Detect which cell encompasses the target text, then output its [X, Y] center coordinate. 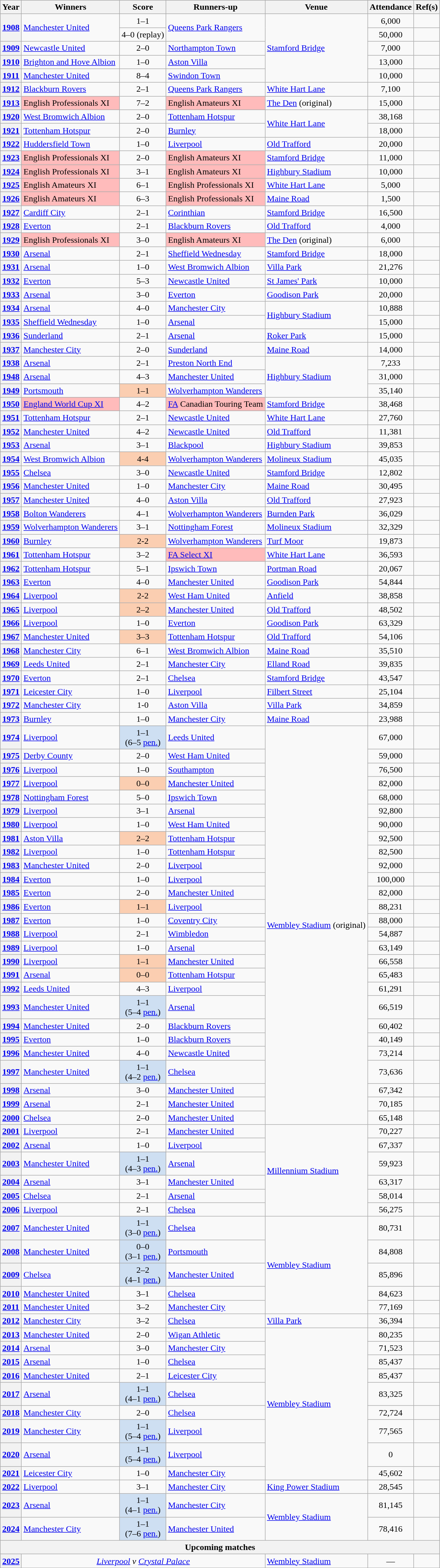
Cardiff City [71, 213]
7,233 [391, 363]
Filbert Street [317, 692]
5–1 [142, 568]
1991 [11, 975]
1911 [11, 76]
1977 [11, 783]
30,495 [391, 486]
1979 [11, 811]
2024 [11, 1528]
1967 [11, 637]
1960 [11, 541]
Attendance [391, 7]
39,853 [391, 445]
63,329 [391, 623]
1969 [11, 664]
38,168 [391, 117]
13,000 [391, 62]
2023 [11, 1505]
1956 [11, 486]
10,888 [391, 308]
1997 [11, 1072]
19,873 [391, 541]
1–1(4–3 pen.) [142, 1164]
84,623 [391, 1293]
Wembley Stadium (original) [317, 925]
Portman Road [317, 568]
Winners [71, 7]
6–3 [142, 199]
1912 [11, 89]
1975 [11, 756]
Wimbledon [216, 934]
36,593 [391, 555]
2014 [11, 1348]
58,014 [391, 1196]
88,000 [391, 920]
2022 [11, 1487]
59,000 [391, 756]
Anfield [317, 596]
1922 [11, 144]
90,000 [391, 824]
2000 [11, 1118]
4–1 [142, 514]
1963 [11, 582]
63,317 [391, 1182]
21,276 [391, 267]
23,988 [391, 719]
2003 [11, 1164]
Year [11, 7]
1926 [11, 199]
2020 [11, 1454]
1929 [11, 240]
92,500 [391, 838]
St James' Park [317, 281]
Burnden Park [317, 514]
81,145 [391, 1505]
1933 [11, 295]
38,468 [391, 404]
2–2(4–1 pen.) [142, 1275]
76,500 [391, 770]
16,500 [391, 213]
67,342 [391, 1090]
1935 [11, 322]
1983 [11, 866]
100,000 [391, 879]
2013 [11, 1335]
2006 [11, 1209]
78,416 [391, 1528]
Blackpool [216, 445]
2007 [11, 1228]
1965 [11, 610]
Venue [317, 7]
45,035 [391, 459]
1966 [11, 623]
48,502 [391, 610]
2016 [11, 1376]
88,231 [391, 907]
Liverpool v Crystal Palace [143, 1561]
1–1(3–0 pen.) [142, 1228]
56,275 [391, 1209]
7–2 [142, 103]
— [391, 1561]
1930 [11, 254]
Northampton Town [216, 48]
65,483 [391, 975]
1934 [11, 308]
1974 [11, 737]
Wigan Athletic [216, 1335]
1910 [11, 62]
45,602 [391, 1473]
32,329 [391, 527]
0 [391, 1454]
2009 [11, 1275]
2001 [11, 1131]
2015 [11, 1362]
2005 [11, 1196]
50,000 [391, 35]
Runners-up [216, 7]
38,858 [391, 596]
FA Canadian Touring Team [216, 404]
1948 [11, 377]
31,000 [391, 377]
2021 [11, 1473]
82,500 [391, 852]
1986 [11, 907]
67,337 [391, 1145]
1938 [11, 363]
1951 [11, 418]
73,636 [391, 1072]
12,802 [391, 473]
1989 [11, 948]
1921 [11, 130]
1957 [11, 500]
25,104 [391, 692]
Huddersfield Town [71, 144]
1973 [11, 719]
54,844 [391, 582]
Bolton Wanderers [71, 514]
2008 [11, 1252]
85,896 [391, 1275]
Preston North End [216, 363]
1953 [11, 445]
1–1(6–5 pen.) [142, 737]
2004 [11, 1182]
61,291 [391, 989]
54,106 [391, 637]
11,000 [391, 158]
Score [142, 7]
73,214 [391, 1053]
1981 [11, 838]
1987 [11, 920]
FA Select XI [216, 555]
1937 [11, 349]
54,887 [391, 934]
2002 [11, 1145]
36,394 [391, 1321]
27,760 [391, 418]
66,558 [391, 961]
27,923 [391, 500]
1949 [11, 390]
1925 [11, 185]
Swindon Town [216, 76]
1985 [11, 893]
1927 [11, 213]
1924 [11, 172]
7,100 [391, 89]
1958 [11, 514]
92,800 [391, 811]
1959 [11, 527]
King Power Stadium [317, 1487]
1964 [11, 596]
1982 [11, 852]
1954 [11, 459]
68,000 [391, 797]
1920 [11, 117]
67,000 [391, 737]
1976 [11, 770]
20,067 [391, 568]
66,519 [391, 1007]
Turf Moor [317, 541]
Coventry City [216, 920]
Upcoming matches [220, 1547]
1968 [11, 651]
71,523 [391, 1348]
1923 [11, 158]
1988 [11, 934]
4–0 (replay) [142, 35]
1928 [11, 226]
1978 [11, 797]
5–3 [142, 281]
1909 [11, 48]
1–1(7–6 pen.) [142, 1528]
5,000 [391, 185]
1932 [11, 281]
80,235 [391, 1335]
83,325 [391, 1394]
72,724 [391, 1413]
43,547 [391, 678]
Ref(s) [427, 7]
3–3 [142, 637]
1996 [11, 1053]
35,510 [391, 651]
2018 [11, 1413]
65,148 [391, 1118]
4,000 [391, 226]
1,500 [391, 199]
1984 [11, 879]
2019 [11, 1431]
92,000 [391, 866]
40,149 [391, 1039]
5–0 [142, 797]
1993 [11, 1007]
4-4 [142, 459]
2011 [11, 1307]
59,923 [391, 1164]
35,140 [391, 390]
1970 [11, 678]
70,185 [391, 1104]
1913 [11, 103]
Southampton [216, 770]
England World Cup XI [71, 404]
1994 [11, 1026]
Brighton and Hove Albion [71, 62]
1971 [11, 692]
80,731 [391, 1228]
77,169 [391, 1307]
1995 [11, 1039]
70,227 [391, 1131]
34,859 [391, 705]
1952 [11, 432]
1955 [11, 473]
1999 [11, 1104]
2010 [11, 1293]
11,381 [391, 432]
8–4 [142, 76]
1962 [11, 568]
1931 [11, 267]
77,565 [391, 1431]
2012 [11, 1321]
1990 [11, 961]
60,402 [391, 1026]
Elland Road [317, 664]
39,835 [391, 664]
0–0(3–1 pen.) [142, 1252]
1980 [11, 824]
1-0 [142, 705]
Corinthian [216, 213]
1992 [11, 989]
Roker Park [317, 336]
Millennium Stadium [317, 1170]
1998 [11, 1090]
28,545 [391, 1487]
Derby County [71, 756]
1950 [11, 404]
1908 [11, 28]
7,000 [391, 48]
1972 [11, 705]
14,000 [391, 349]
63,149 [391, 948]
2017 [11, 1394]
2025 [11, 1561]
36,029 [391, 514]
84,808 [391, 1252]
1–1(4–2 pen.) [142, 1072]
1961 [11, 555]
1936 [11, 336]
